Determine the (x, y) coordinate at the center of the cell enclosing the given text.  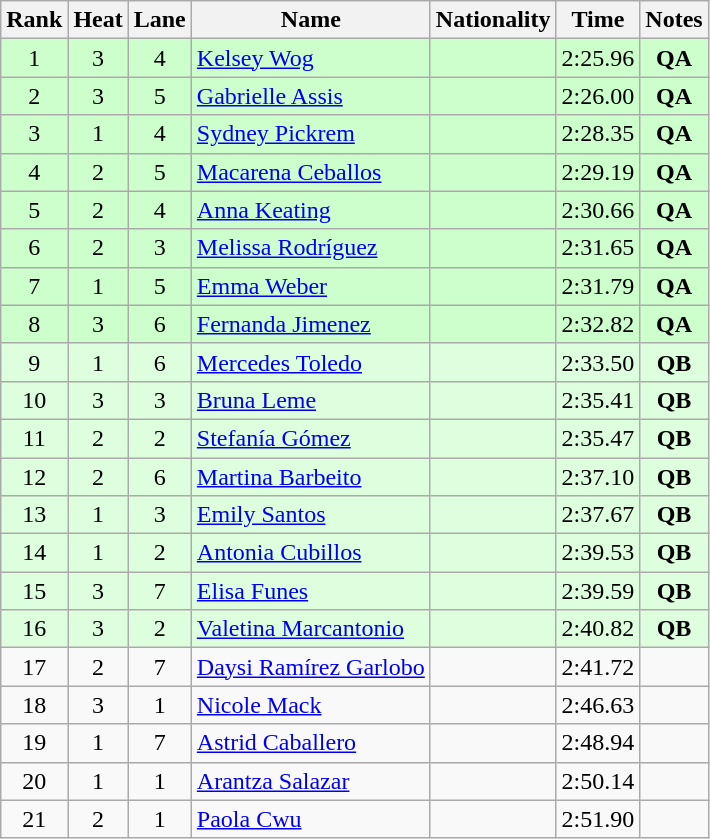
2:39.59 (598, 591)
Gabrielle Assis (310, 96)
2:40.82 (598, 629)
2:29.19 (598, 172)
2:46.63 (598, 705)
2:32.82 (598, 324)
8 (34, 324)
Nationality (493, 20)
Martina Barbeito (310, 477)
2:37.67 (598, 515)
20 (34, 781)
Fernanda Jimenez (310, 324)
Nicole Mack (310, 705)
Bruna Leme (310, 400)
2:35.41 (598, 400)
Anna Keating (310, 210)
21 (34, 819)
2:37.10 (598, 477)
Notes (674, 20)
Time (598, 20)
Antonia Cubillos (310, 553)
2:41.72 (598, 667)
Emma Weber (310, 286)
Emily Santos (310, 515)
19 (34, 743)
Daysi Ramírez Garlobo (310, 667)
Arantza Salazar (310, 781)
Rank (34, 20)
Astrid Caballero (310, 743)
Elisa Funes (310, 591)
2:50.14 (598, 781)
Macarena Ceballos (310, 172)
10 (34, 400)
2:35.47 (598, 438)
15 (34, 591)
Stefanía Gómez (310, 438)
2:48.94 (598, 743)
2:31.79 (598, 286)
2:28.35 (598, 134)
Paola Cwu (310, 819)
Sydney Pickrem (310, 134)
2:30.66 (598, 210)
13 (34, 515)
14 (34, 553)
2:51.90 (598, 819)
2:33.50 (598, 362)
9 (34, 362)
2:31.65 (598, 248)
11 (34, 438)
Lane (160, 20)
Mercedes Toledo (310, 362)
16 (34, 629)
2:25.96 (598, 58)
2:26.00 (598, 96)
2:39.53 (598, 553)
18 (34, 705)
Melissa Rodríguez (310, 248)
Heat (98, 20)
12 (34, 477)
17 (34, 667)
Valetina Marcantonio (310, 629)
Name (310, 20)
Kelsey Wog (310, 58)
